Locate the cell with the specified text and output its [X, Y] center coordinate. 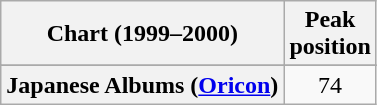
Chart (1999–2000) [142, 34]
Peakposition [330, 34]
74 [330, 85]
Japanese Albums (Oricon) [142, 85]
